Find where the given text appears and provide that cell's center as (X, Y) coordinate. 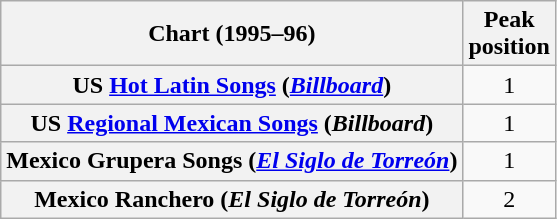
Peakposition (509, 34)
Mexico Ranchero (El Siglo de Torreón) (232, 199)
Chart (1995–96) (232, 34)
US Regional Mexican Songs (Billboard) (232, 123)
2 (509, 199)
Mexico Grupera Songs (El Siglo de Torreón) (232, 161)
US Hot Latin Songs (Billboard) (232, 85)
